Pinpoint the cell where the given text exists, returning its (x, y) midpoint coordinate. 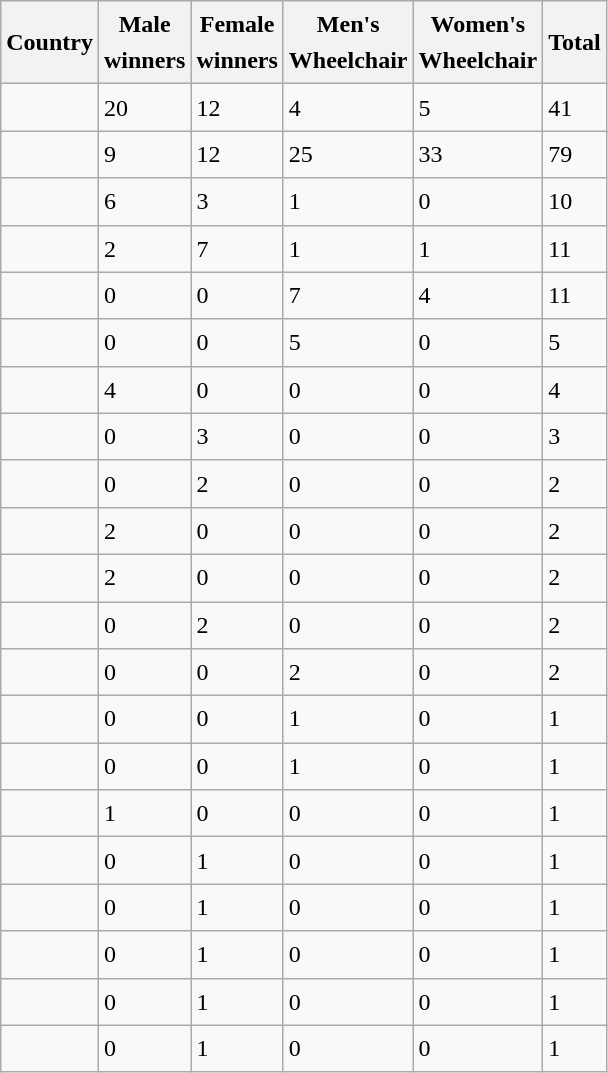
20 (144, 108)
Men'sWheelchair (348, 42)
9 (144, 154)
10 (575, 202)
6 (144, 202)
Women's Wheelchair (478, 42)
Total (575, 42)
33 (478, 154)
41 (575, 108)
79 (575, 154)
Malewinners (144, 42)
Femalewinners (237, 42)
25 (348, 154)
Country (50, 42)
